Identify which cell holds the provided text, then report its (X, Y) central coordinate. 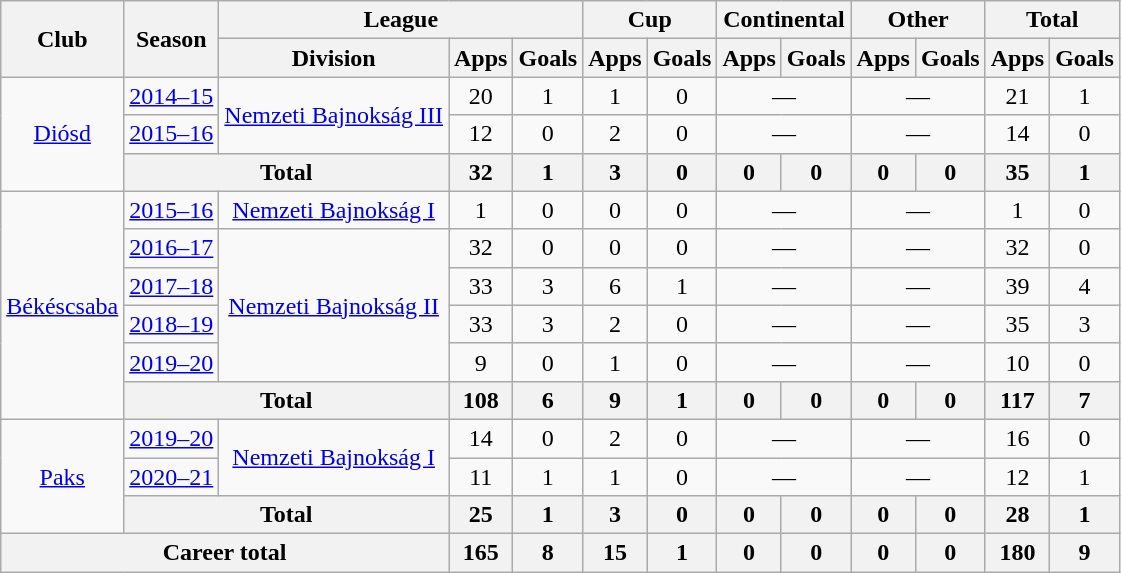
Nemzeti Bajnokság II (334, 305)
21 (1017, 96)
Season (172, 39)
2016–17 (172, 248)
2014–15 (172, 96)
117 (1017, 400)
11 (480, 477)
2017–18 (172, 286)
Nemzeti Bajnokság III (334, 115)
Cup (650, 20)
25 (480, 515)
Békéscsaba (62, 305)
8 (548, 553)
Other (918, 20)
10 (1017, 362)
39 (1017, 286)
28 (1017, 515)
180 (1017, 553)
165 (480, 553)
League (401, 20)
16 (1017, 438)
2020–21 (172, 477)
4 (1085, 286)
Division (334, 58)
108 (480, 400)
Continental (784, 20)
15 (615, 553)
Club (62, 39)
2018–19 (172, 324)
Career total (225, 553)
Paks (62, 476)
7 (1085, 400)
20 (480, 96)
Diósd (62, 134)
